Locate the cell with the specified text and output its [x, y] center coordinate. 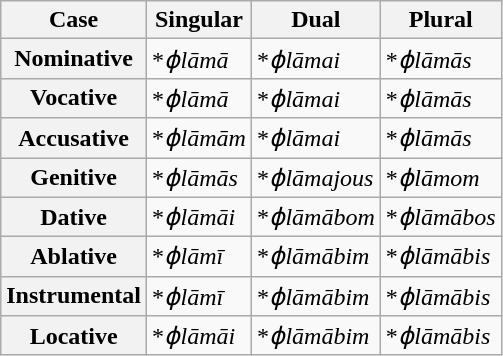
*ɸlāmām [198, 138]
Instrumental [74, 296]
*ɸlāmajous [316, 178]
*ɸlāmābom [316, 217]
Plural [440, 20]
Nominative [74, 59]
Case [74, 20]
*ɸlāmābos [440, 217]
Ablative [74, 257]
Singular [198, 20]
Genitive [74, 178]
Locative [74, 336]
Dual [316, 20]
Dative [74, 217]
Vocative [74, 98]
*ɸlāmom [440, 178]
Accusative [74, 138]
